For the text-containing cell, return its midpoint in [x, y] coordinate format. 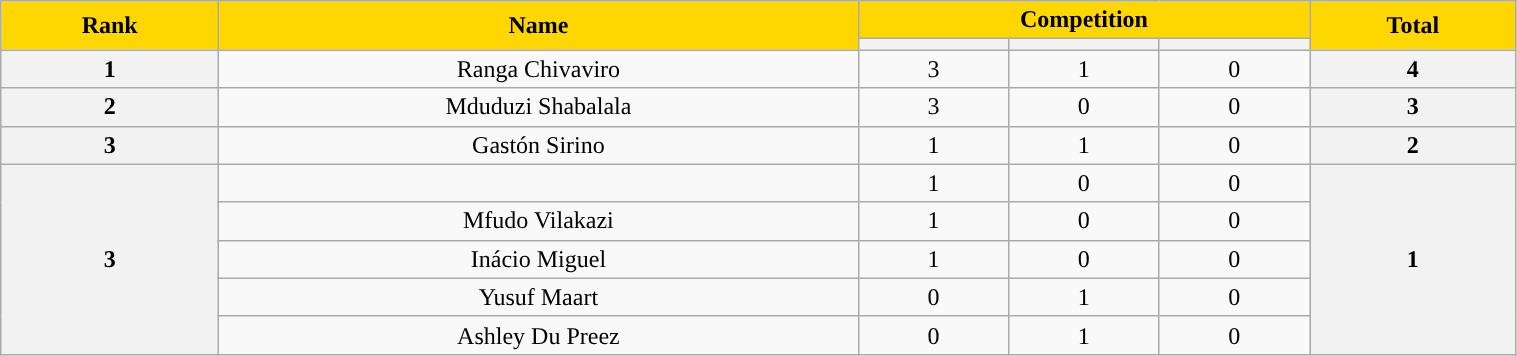
Name [539, 26]
Yusuf Maart [539, 297]
Inácio Miguel [539, 259]
4 [1413, 69]
Rank [110, 26]
Competition [1084, 20]
Total [1413, 26]
Mfudo Vilakazi [539, 221]
Ashley Du Preez [539, 335]
Gastón Sirino [539, 145]
Mduduzi Shabalala [539, 107]
Ranga Chivaviro [539, 69]
